Identify which cell holds the provided text, then report its (x, y) central coordinate. 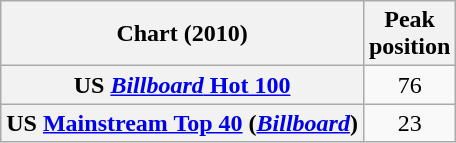
Peakposition (409, 34)
US Billboard Hot 100 (182, 85)
23 (409, 123)
Chart (2010) (182, 34)
76 (409, 85)
US Mainstream Top 40 (Billboard) (182, 123)
